Scan for the cell matching the given text and deliver its (x, y) coordinate at center. 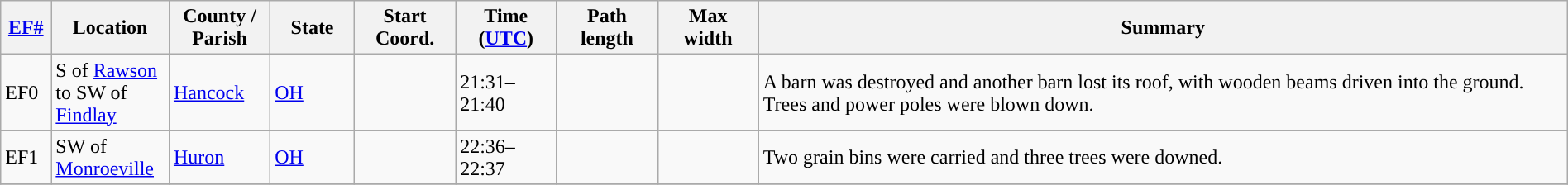
EF1 (26, 157)
Path length (607, 28)
A barn was destroyed and another barn lost its roof, with wooden beams driven into the ground. Trees and power poles were blown down. (1163, 92)
SW of Monroeville (111, 157)
Location (111, 28)
21:31–21:40 (506, 92)
Two grain bins were carried and three trees were downed. (1163, 157)
Time (UTC) (506, 28)
EF0 (26, 92)
22:36–22:37 (506, 157)
Summary (1163, 28)
Start Coord. (404, 28)
Huron (219, 157)
County / Parish (219, 28)
EF# (26, 28)
S of Rawson to SW of Findlay (111, 92)
Hancock (219, 92)
Max width (708, 28)
State (313, 28)
